Locate the cell with the specified text and output its (X, Y) center coordinate. 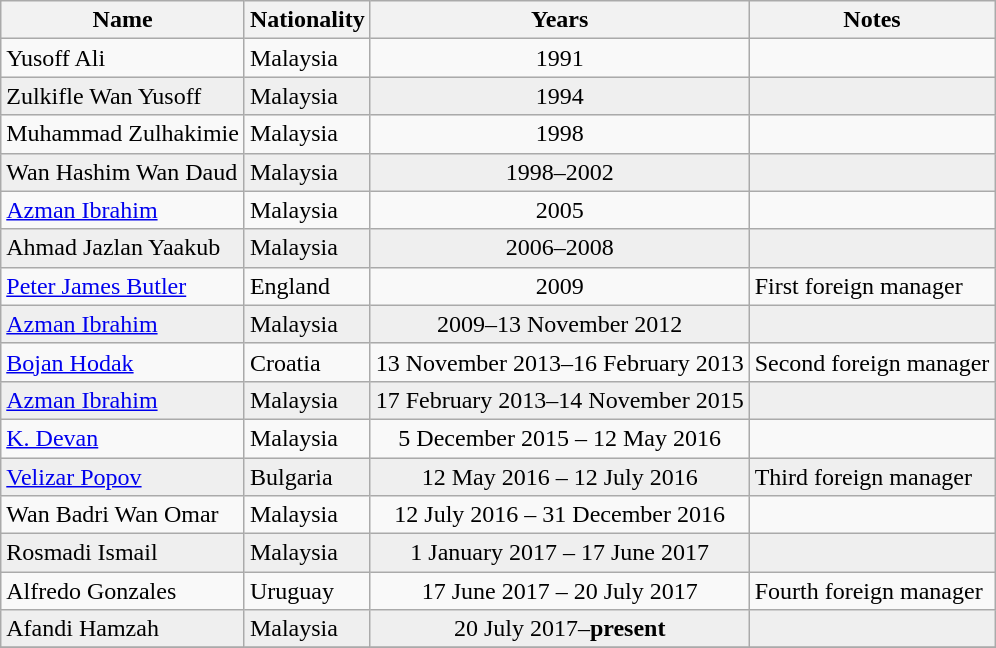
Afandi Hamzah (123, 629)
Notes (872, 20)
Nationality (307, 20)
First foreign manager (872, 286)
12 May 2016 – 12 July 2016 (560, 477)
1991 (560, 58)
13 November 2013–16 February 2013 (560, 362)
Bojan Hodak (123, 362)
17 June 2017 – 20 July 2017 (560, 591)
1 January 2017 – 17 June 2017 (560, 553)
Zulkifle Wan Yusoff (123, 96)
Uruguay (307, 591)
1994 (560, 96)
K. Devan (123, 438)
Velizar Popov (123, 477)
2009–13 November 2012 (560, 324)
Ahmad Jazlan Yaakub (123, 248)
2009 (560, 286)
12 July 2016 – 31 December 2016 (560, 515)
Years (560, 20)
5 December 2015 – 12 May 2016 (560, 438)
Alfredo Gonzales (123, 591)
Third foreign manager (872, 477)
Wan Badri Wan Omar (123, 515)
Muhammad Zulhakimie (123, 134)
England (307, 286)
Peter James Butler (123, 286)
Wan Hashim Wan Daud (123, 172)
1998 (560, 134)
Croatia (307, 362)
Name (123, 20)
2006–2008 (560, 248)
Second foreign manager (872, 362)
Fourth foreign manager (872, 591)
2005 (560, 210)
Yusoff Ali (123, 58)
1998–2002 (560, 172)
20 July 2017–present (560, 629)
Rosmadi Ismail (123, 553)
Bulgaria (307, 477)
17 February 2013–14 November 2015 (560, 400)
